Locate the cell with the specified text and output its (x, y) center coordinate. 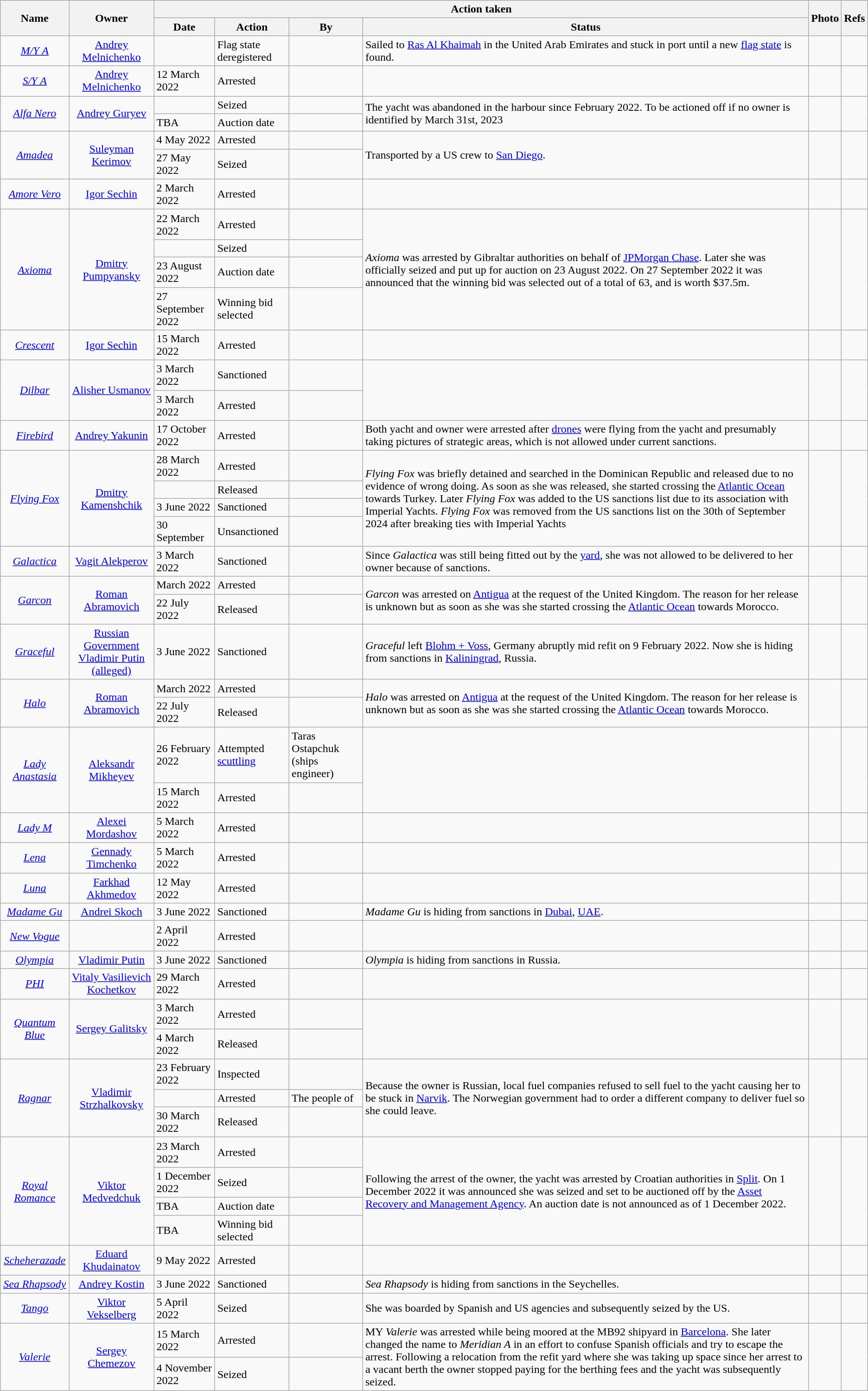
Graceful (35, 652)
23 February 2022 (185, 1074)
S/Y A (35, 81)
Vitaly Vasilievich Kochetkov (111, 984)
28 March 2022 (185, 466)
The people of (326, 1098)
Alexei Mordashov (111, 828)
Graceful left Blohm + Voss, Germany abruptly mid refit on 9 February 2022. Now she is hiding from sanctions in Kaliningrad, Russia. (585, 652)
By (326, 27)
Lena (35, 858)
Farkhad Akhmedov (111, 888)
4 November 2022 (185, 1374)
Lady M (35, 828)
She was boarded by Spanish and US agencies and subsequently seized by the US. (585, 1308)
Amore Vero (35, 194)
Alisher Usmanov (111, 390)
Suleyman Kerimov (111, 155)
Refs (855, 18)
30 March 2022 (185, 1122)
27 May 2022 (185, 164)
Alfa Nero (35, 114)
Sergey Chemezov (111, 1357)
4 May 2022 (185, 140)
12 May 2022 (185, 888)
Dmitry Kamenshchik (111, 498)
27 September 2022 (185, 309)
Vladimir Putin (111, 960)
Photo (825, 18)
Olympia is hiding from sanctions in Russia. (585, 960)
26 February 2022 (185, 755)
Andrey Yakunin (111, 436)
Vladimir Strzhalkovsky (111, 1098)
Sergey Galitsky (111, 1029)
Viktor Medvedchuk (111, 1191)
Andrey Kostin (111, 1284)
Garcon (35, 600)
Madame Gu (35, 912)
Quantum Blue (35, 1029)
Lady Anastasia (35, 770)
22 March 2022 (185, 224)
Madame Gu is hiding from sanctions in Dubai, UAE. (585, 912)
Sea Rhapsody is hiding from sanctions in the Seychelles. (585, 1284)
Axioma (35, 269)
Flag state deregistered (252, 51)
Firebird (35, 436)
30 September (185, 531)
Flying Fox (35, 498)
9 May 2022 (185, 1260)
Andrei Skoch (111, 912)
23 August 2022 (185, 272)
Viktor Vekselberg (111, 1308)
Date (185, 27)
Dmitry Pumpyansky (111, 269)
Olympia (35, 960)
Amadea (35, 155)
Valerie (35, 1357)
Action (252, 27)
New Vogue (35, 936)
Unsanctioned (252, 531)
Ragnar (35, 1098)
Scheherazade (35, 1260)
1 December 2022 (185, 1182)
29 March 2022 (185, 984)
Attempted scuttling (252, 755)
Eduard Khudainatov (111, 1260)
The yacht was abandoned in the harbour since February 2022. To be actioned off if no owner is identified by March 31st, 2023 (585, 114)
Dilbar (35, 390)
Halo (35, 703)
Action taken (481, 9)
2 March 2022 (185, 194)
2 April 2022 (185, 936)
Galactica (35, 561)
Aleksandr Mikheyev (111, 770)
4 March 2022 (185, 1044)
M/Y A (35, 51)
23 March 2022 (185, 1152)
12 March 2022 (185, 81)
Tango (35, 1308)
Name (35, 18)
Inspected (252, 1074)
Since Galactica was still being fitted out by the yard, she was not allowed to be delivered to her owner because of sanctions. (585, 561)
Royal Romance (35, 1191)
PHI (35, 984)
Taras Ostapchuk (ships engineer) (326, 755)
Luna (35, 888)
Sailed to Ras Al Khaimah in the United Arab Emirates and stuck in port until a new flag state is found. (585, 51)
Gennady Timchenko (111, 858)
Owner (111, 18)
5 April 2022 (185, 1308)
Transported by a US crew to San Diego. (585, 155)
Russian GovernmentVladimir Putin (alleged) (111, 652)
Crescent (35, 345)
Vagit Alekperov (111, 561)
Status (585, 27)
Andrey Guryev (111, 114)
17 October 2022 (185, 436)
Sea Rhapsody (35, 1284)
